Detect which cell encompasses the target text, then output its (x, y) center coordinate. 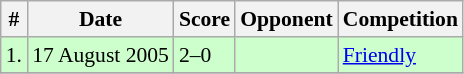
Date (100, 19)
Competition (400, 19)
1. (14, 55)
Opponent (286, 19)
Score (204, 19)
2–0 (204, 55)
Friendly (400, 55)
17 August 2005 (100, 55)
# (14, 19)
